Provide the (X, Y) coordinate of the cell's center where the given text is located.  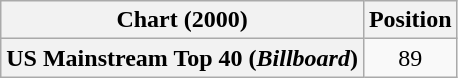
89 (410, 58)
Chart (2000) (182, 20)
Position (410, 20)
US Mainstream Top 40 (Billboard) (182, 58)
